From the cell containing the given text, extract its center point as (x, y) coordinate. 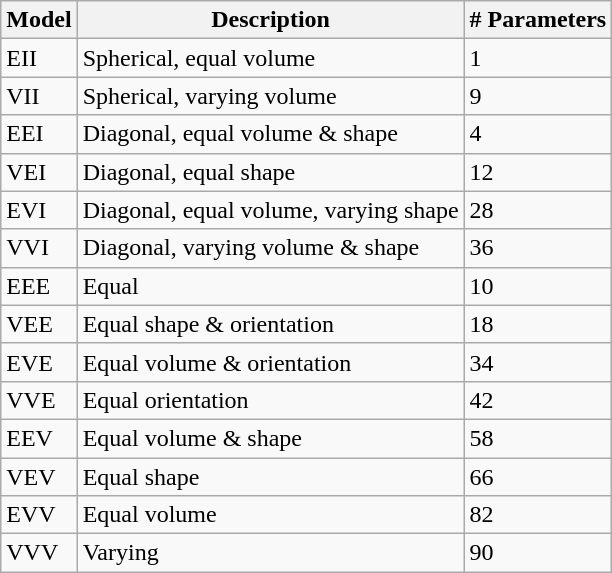
36 (538, 248)
Equal volume & orientation (270, 362)
VEI (39, 172)
34 (538, 362)
# Parameters (538, 20)
Varying (270, 553)
Diagonal, equal volume & shape (270, 134)
Equal orientation (270, 400)
58 (538, 438)
VVI (39, 248)
EEI (39, 134)
VVV (39, 553)
EVI (39, 210)
Diagonal, equal volume, varying shape (270, 210)
9 (538, 96)
Spherical, varying volume (270, 96)
EII (39, 58)
Description (270, 20)
VVE (39, 400)
Diagonal, equal shape (270, 172)
Equal volume & shape (270, 438)
Diagonal, varying volume & shape (270, 248)
42 (538, 400)
1 (538, 58)
EVE (39, 362)
EEE (39, 286)
82 (538, 515)
Model (39, 20)
VEE (39, 324)
Equal (270, 286)
EVV (39, 515)
10 (538, 286)
66 (538, 477)
VII (39, 96)
12 (538, 172)
4 (538, 134)
Equal shape (270, 477)
VEV (39, 477)
90 (538, 553)
28 (538, 210)
Equal shape & orientation (270, 324)
Spherical, equal volume (270, 58)
EEV (39, 438)
18 (538, 324)
Equal volume (270, 515)
